Capture the cell that displays the provided text and extract its (x, y) central coordinate. 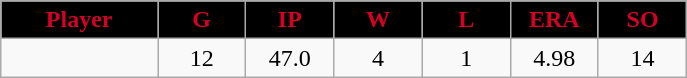
W (378, 20)
1 (466, 58)
Player (80, 20)
4 (378, 58)
G (202, 20)
ERA (554, 20)
47.0 (290, 58)
L (466, 20)
12 (202, 58)
4.98 (554, 58)
SO (642, 20)
14 (642, 58)
IP (290, 20)
